Provide the (x, y) coordinate of the cell's center where the given text is located.  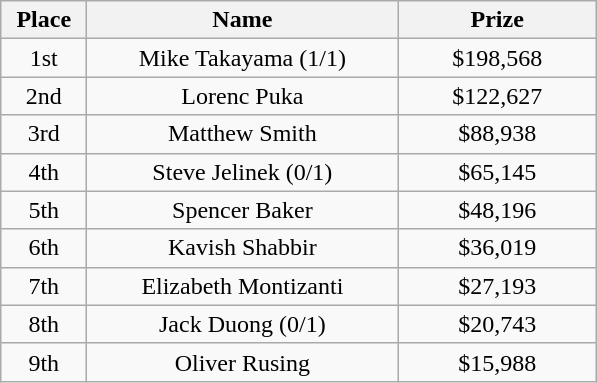
Mike Takayama (1/1) (242, 58)
Jack Duong (0/1) (242, 324)
$122,627 (498, 96)
3rd (44, 134)
5th (44, 210)
$27,193 (498, 286)
$48,196 (498, 210)
$15,988 (498, 362)
$20,743 (498, 324)
$88,938 (498, 134)
Kavish Shabbir (242, 248)
Elizabeth Montizanti (242, 286)
Matthew Smith (242, 134)
$65,145 (498, 172)
$36,019 (498, 248)
Oliver Rusing (242, 362)
1st (44, 58)
Steve Jelinek (0/1) (242, 172)
Lorenc Puka (242, 96)
8th (44, 324)
4th (44, 172)
$198,568 (498, 58)
6th (44, 248)
7th (44, 286)
9th (44, 362)
Prize (498, 20)
2nd (44, 96)
Name (242, 20)
Place (44, 20)
Spencer Baker (242, 210)
